Return the [X, Y] coordinate for the center point of the cell that contains the specified text.  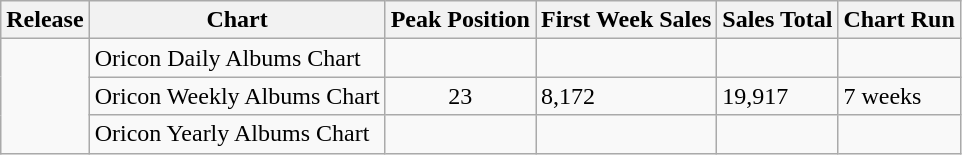
23 [460, 96]
Release [45, 20]
Oricon Weekly Albums Chart [237, 96]
Oricon Yearly Albums Chart [237, 134]
19,917 [778, 96]
Chart Run [899, 20]
Chart [237, 20]
Peak Position [460, 20]
First Week Sales [626, 20]
8,172 [626, 96]
Oricon Daily Albums Chart [237, 58]
7 weeks [899, 96]
Sales Total [778, 20]
